Determine the (x, y) coordinate at the center of the cell enclosing the given text.  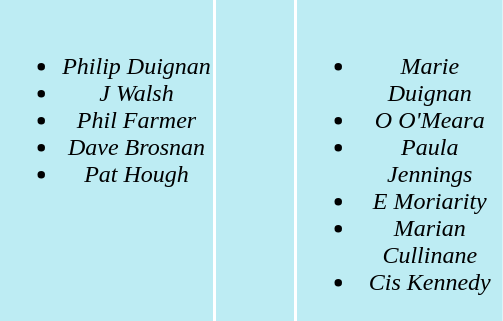
Philip DuignanJ WalshPhil FarmerDave BrosnanPat Hough (106, 160)
Marie DuignanO O'MearaPaula JenningsE MoriarityMarian CullinaneCis Kennedy (400, 160)
